Capture the cell that displays the provided text and extract its (X, Y) central coordinate. 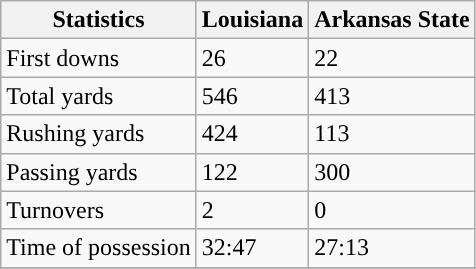
Arkansas State (392, 20)
0 (392, 210)
First downs (99, 58)
27:13 (392, 248)
Total yards (99, 96)
546 (252, 96)
22 (392, 58)
113 (392, 134)
Turnovers (99, 210)
122 (252, 172)
Rushing yards (99, 134)
Time of possession (99, 248)
2 (252, 210)
26 (252, 58)
Passing yards (99, 172)
Statistics (99, 20)
Louisiana (252, 20)
32:47 (252, 248)
424 (252, 134)
413 (392, 96)
300 (392, 172)
